Extract the (x, y) coordinate from the center of the cell holding the provided text.  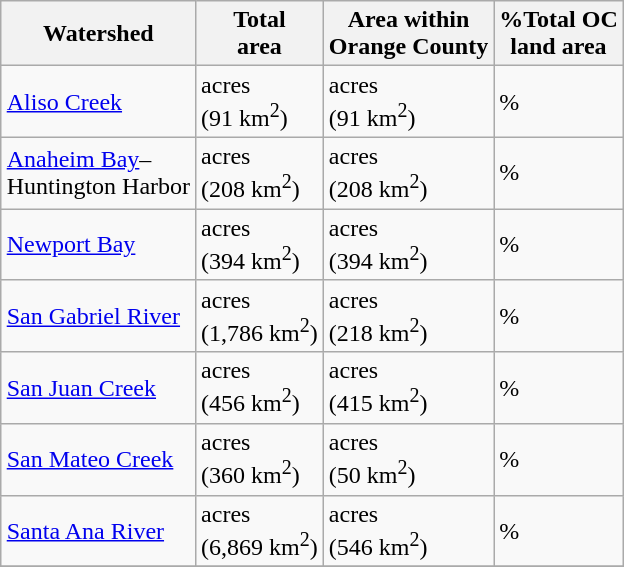
Santa Ana River (98, 531)
acres(218 km2) (408, 316)
Newport Bay (98, 245)
acres(360 km2) (260, 460)
Area withinOrange County (408, 34)
San Juan Creek (98, 388)
acres(546 km2) (408, 531)
acres(50 km2) (408, 460)
acres(1,786 km2) (260, 316)
acres(6,869 km2) (260, 531)
San Mateo Creek (98, 460)
Aliso Creek (98, 102)
acres(456 km2) (260, 388)
%Total OCland area (559, 34)
San Gabriel River (98, 316)
acres(415 km2) (408, 388)
Totalarea (260, 34)
Watershed (98, 34)
Anaheim Bay–Huntington Harbor (98, 173)
